Identify which cell holds the provided text, then report its [x, y] central coordinate. 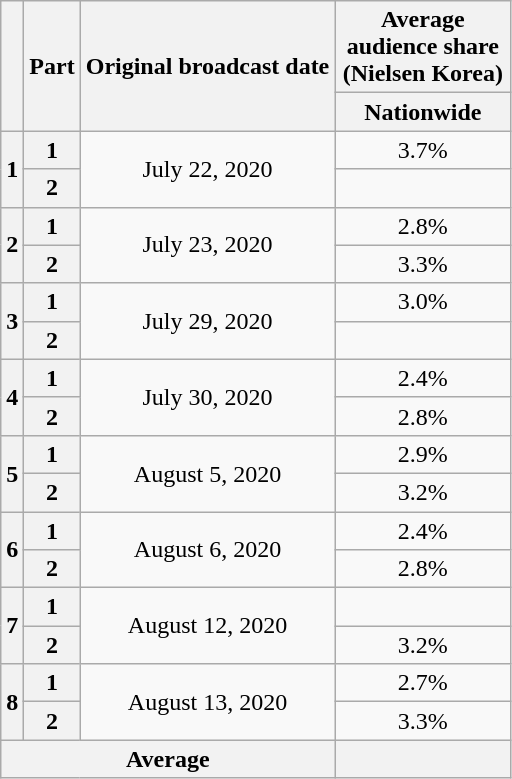
3 [12, 321]
2.7% [423, 683]
August 12, 2020 [208, 626]
2.9% [423, 454]
6 [12, 550]
8 [12, 702]
Nationwide [423, 112]
July 29, 2020 [208, 321]
July 22, 2020 [208, 169]
July 30, 2020 [208, 397]
7 [12, 626]
July 23, 2020 [208, 245]
3.7% [423, 150]
August 6, 2020 [208, 550]
Part [52, 66]
5 [12, 473]
August 5, 2020 [208, 473]
Average [168, 759]
Average audience share(Nielsen Korea) [423, 47]
August 13, 2020 [208, 702]
3.0% [423, 302]
4 [12, 397]
Original broadcast date [208, 66]
